Search for the cell housing the specified text and yield its [x, y] center coordinate. 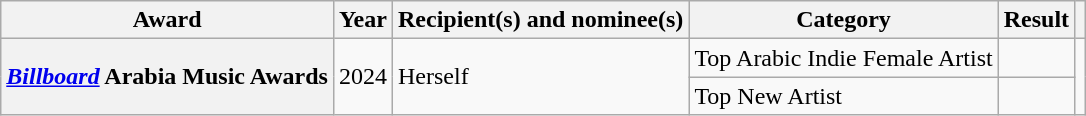
Recipient(s) and nominee(s) [540, 20]
Category [844, 20]
Result [1036, 20]
Award [168, 20]
Herself [540, 77]
Billboard Arabia Music Awards [168, 77]
Top Arabic Indie Female Artist [844, 58]
Top New Artist [844, 96]
Year [362, 20]
2024 [362, 77]
